Determine the (X, Y) coordinate at the center of the cell enclosing the given text.  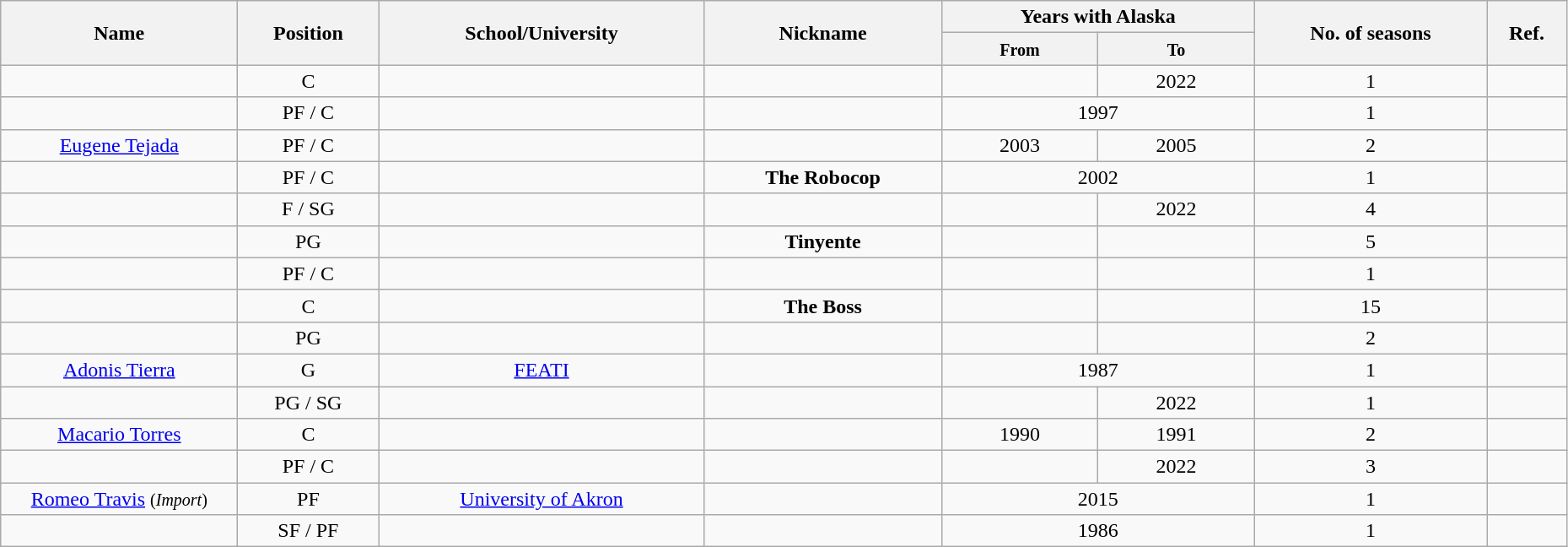
Adonis Tierra (120, 370)
Macario Torres (120, 435)
To (1177, 49)
1997 (1098, 113)
The Boss (823, 306)
Ref. (1527, 33)
PG / SG (309, 403)
No. of seasons (1370, 33)
The Robocop (823, 177)
Tinyente (823, 241)
University of Akron (542, 499)
Years with Alaska (1098, 17)
2002 (1098, 177)
2005 (1177, 145)
5 (1370, 241)
SF / PF (309, 531)
School/University (542, 33)
Nickname (823, 33)
FEATI (542, 370)
Name (120, 33)
From (1020, 49)
1990 (1020, 435)
1991 (1177, 435)
Romeo Travis (Import) (120, 499)
2003 (1020, 145)
3 (1370, 467)
1987 (1098, 370)
PF (309, 499)
15 (1370, 306)
2015 (1098, 499)
Eugene Tejada (120, 145)
1986 (1098, 531)
4 (1370, 209)
F / SG (309, 209)
Position (309, 33)
G (309, 370)
